Locate the cell with the specified text and output its [X, Y] center coordinate. 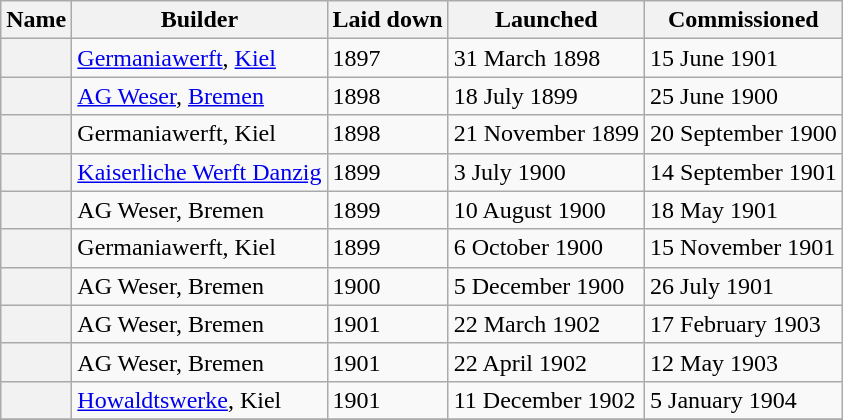
Launched [546, 20]
31 March 1898 [546, 58]
Commissioned [744, 20]
1897 [388, 58]
18 July 1899 [546, 96]
11 December 1902 [546, 400]
6 October 1900 [546, 248]
18 May 1901 [744, 210]
17 February 1903 [744, 324]
25 June 1900 [744, 96]
12 May 1903 [744, 362]
21 November 1899 [546, 134]
Builder [200, 20]
15 November 1901 [744, 248]
10 August 1900 [546, 210]
Name [36, 20]
22 April 1902 [546, 362]
26 July 1901 [744, 286]
20 September 1900 [744, 134]
14 September 1901 [744, 172]
1900 [388, 286]
5 December 1900 [546, 286]
15 June 1901 [744, 58]
Kaiserliche Werft Danzig [200, 172]
3 July 1900 [546, 172]
Laid down [388, 20]
22 March 1902 [546, 324]
Howaldtswerke, Kiel [200, 400]
5 January 1904 [744, 400]
